Identify which cell holds the provided text, then report its [X, Y] central coordinate. 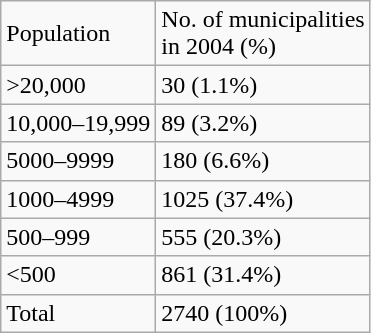
180 (6.6%) [263, 161]
10,000–19,999 [78, 123]
No. of municipalities in 2004 (%) [263, 34]
>20,000 [78, 85]
Total [78, 313]
555 (20.3%) [263, 237]
<500 [78, 275]
500–999 [78, 237]
861 (31.4%) [263, 275]
1000–4999 [78, 199]
30 (1.1%) [263, 85]
Population [78, 34]
1025 (37.4%) [263, 199]
89 (3.2%) [263, 123]
5000–9999 [78, 161]
2740 (100%) [263, 313]
